Search for the cell housing the specified text and yield its (X, Y) center coordinate. 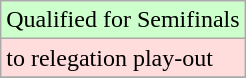
Qualified for Semifinals (123, 20)
to relegation play-out (123, 58)
